Provide the [X, Y] coordinate of the cell's center where the given text is located.  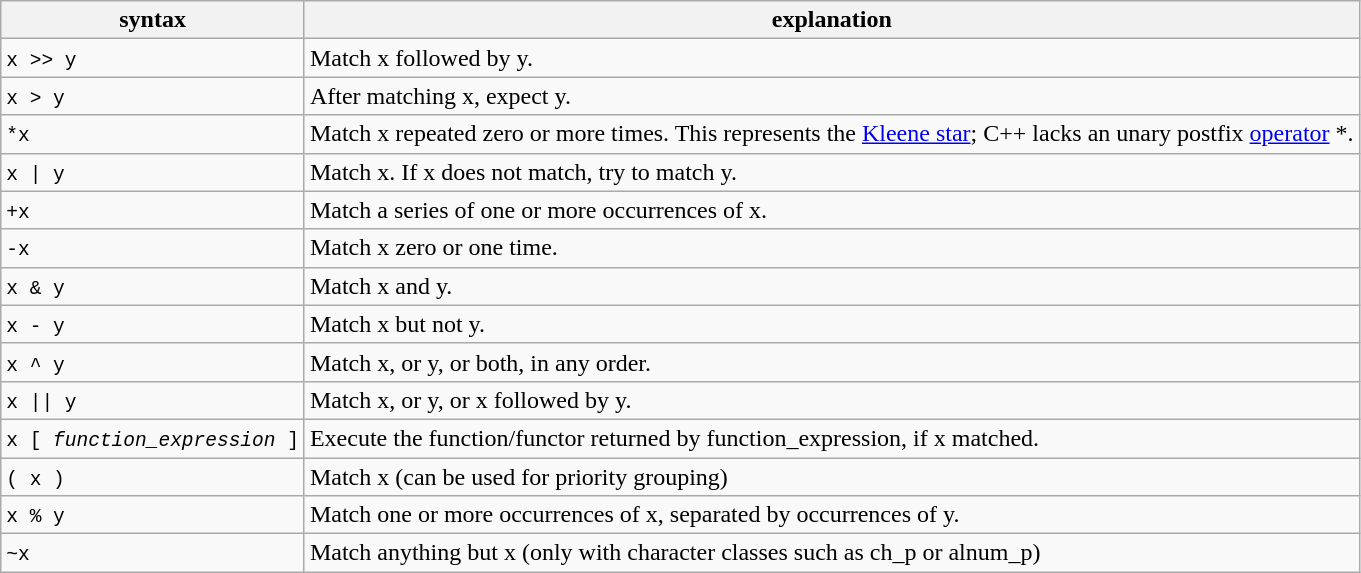
Match one or more occurrences of x, separated by occurrences of y. [832, 515]
Match anything but x (only with character classes such as ch_p or alnum_p) [832, 553]
( x ) [153, 477]
Match x (can be used for priority grouping) [832, 477]
~x [153, 553]
Match x but not y. [832, 324]
Match x. If x does not match, try to match y. [832, 172]
Match x followed by y. [832, 58]
x | y [153, 172]
Match x and y. [832, 286]
syntax [153, 20]
x > y [153, 96]
explanation [832, 20]
Match x zero or one time. [832, 248]
x >> y [153, 58]
Match x, or y, or x followed by y. [832, 400]
x % y [153, 515]
Execute the function/functor returned by function_expression, if x matched. [832, 438]
Match a series of one or more occurrences of x. [832, 210]
x || y [153, 400]
-x [153, 248]
x - y [153, 324]
Match x repeated zero or more times. This represents the Kleene star; C++ lacks an unary postfix operator *. [832, 134]
Match x, or y, or both, in any order. [832, 362]
+x [153, 210]
x ^ y [153, 362]
*x [153, 134]
x & y [153, 286]
x [ function_expression ] [153, 438]
After matching x, expect y. [832, 96]
